Determine the (x, y) coordinate at the center of the cell enclosing the given text.  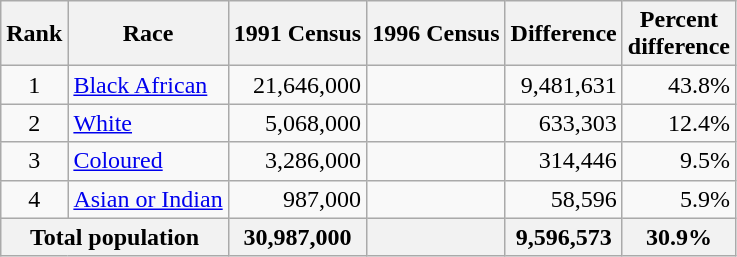
9,481,631 (564, 85)
Asian or Indian (148, 199)
1996 Census (436, 34)
5.9% (678, 199)
Total population (114, 237)
987,000 (297, 199)
4 (34, 199)
Difference (564, 34)
314,446 (564, 161)
Coloured (148, 161)
White (148, 123)
3 (34, 161)
12.4% (678, 123)
2 (34, 123)
Race (148, 34)
9,596,573 (564, 237)
43.8% (678, 85)
1991 Census (297, 34)
1 (34, 85)
Black African (148, 85)
58,596 (564, 199)
5,068,000 (297, 123)
633,303 (564, 123)
30,987,000 (297, 237)
9.5% (678, 161)
21,646,000 (297, 85)
30.9% (678, 237)
Rank (34, 34)
Percentdifference (678, 34)
3,286,000 (297, 161)
